Capture the cell that displays the provided text and extract its [X, Y] central coordinate. 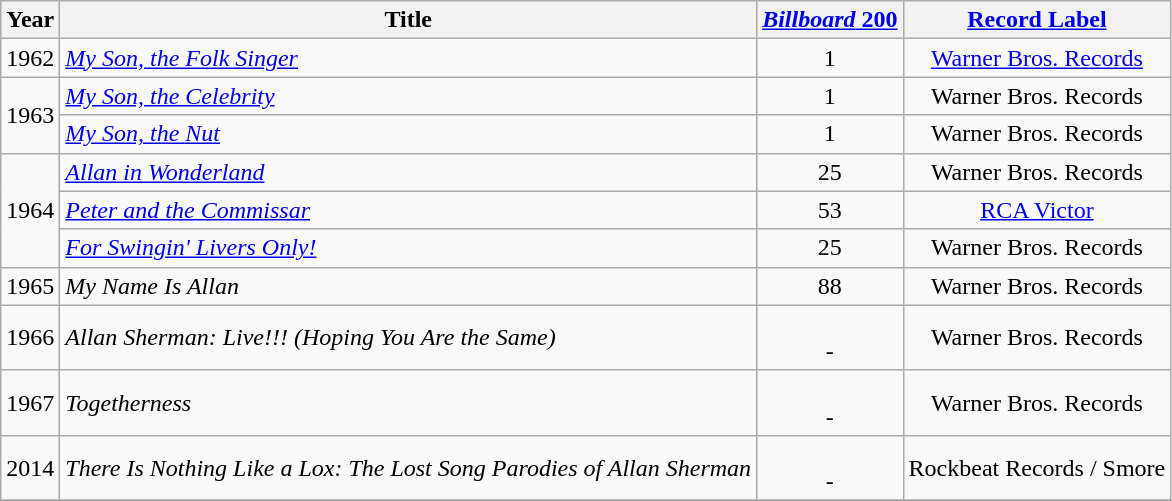
1963 [30, 115]
88 [830, 286]
RCA Victor [1037, 210]
There Is Nothing Like a Lox: The Lost Song Parodies of Allan Sherman [408, 468]
Billboard 200 [830, 20]
Peter and the Commissar [408, 210]
Rockbeat Records / Smore [1037, 468]
1965 [30, 286]
For Swingin' Livers Only! [408, 248]
Togetherness [408, 402]
Title [408, 20]
Allan in Wonderland [408, 172]
2014 [30, 468]
1962 [30, 58]
1964 [30, 210]
My Son, the Celebrity [408, 96]
Allan Sherman: Live!!! (Hoping You Are the Same) [408, 338]
1967 [30, 402]
Record Label [1037, 20]
1966 [30, 338]
Year [30, 20]
My Name Is Allan [408, 286]
My Son, the Folk Singer [408, 58]
53 [830, 210]
My Son, the Nut [408, 134]
